Provide the [x, y] coordinate of the cell's center where the given text is located.  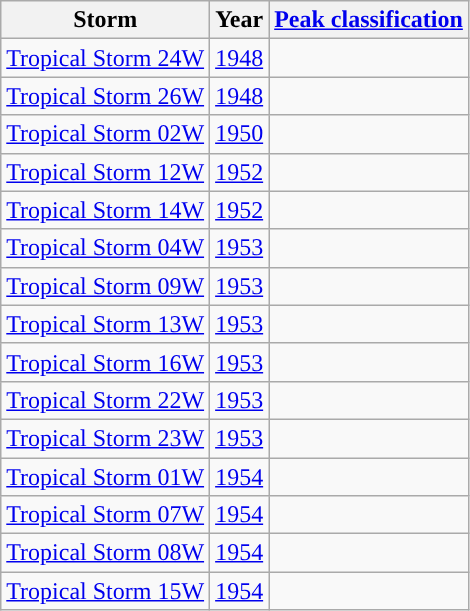
Tropical Storm 02W [106, 134]
Peak classification [369, 20]
Tropical Storm 09W [106, 286]
Year [240, 20]
Tropical Storm 12W [106, 172]
Storm [106, 20]
Tropical Storm 14W [106, 210]
Tropical Storm 16W [106, 362]
1950 [240, 134]
Tropical Storm 08W [106, 553]
Tropical Storm 07W [106, 515]
Tropical Storm 26W [106, 96]
Tropical Storm 22W [106, 400]
Tropical Storm 23W [106, 438]
Tropical Storm 13W [106, 324]
Tropical Storm 24W [106, 58]
Tropical Storm 15W [106, 591]
Tropical Storm 04W [106, 248]
Tropical Storm 01W [106, 477]
